Return the (X, Y) coordinate for the center point of the cell that contains the specified text.  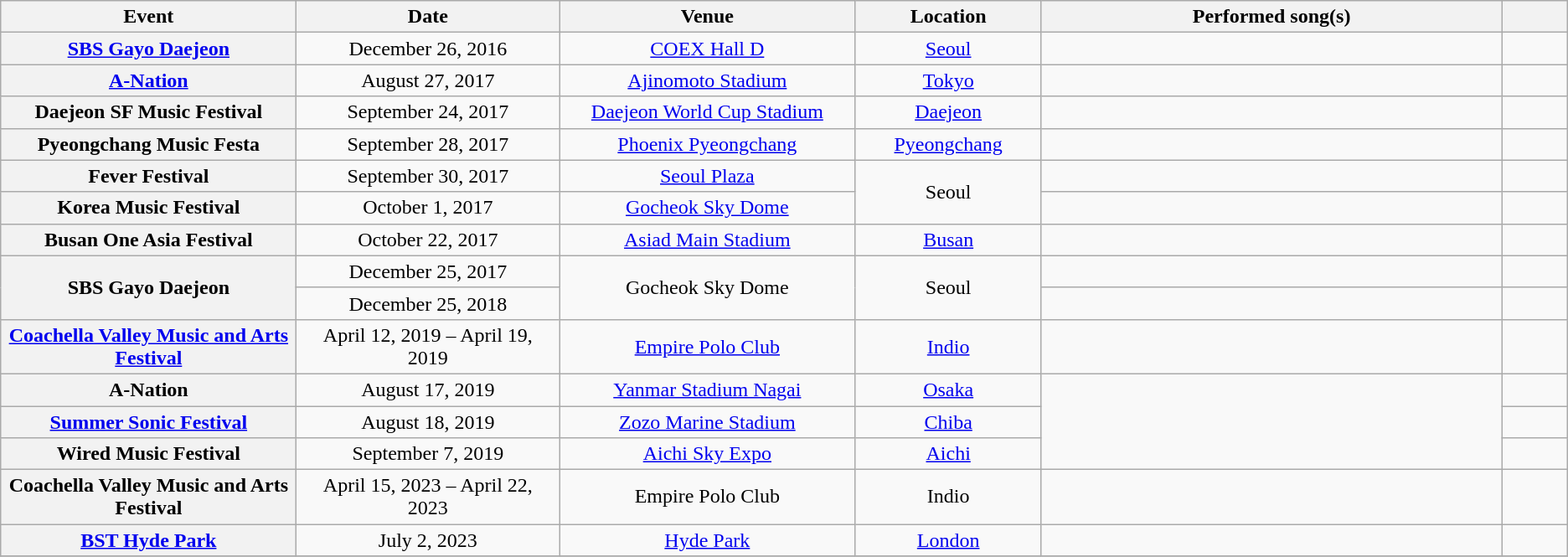
December 25, 2018 (428, 303)
London (948, 540)
Chiba (948, 421)
Osaka (948, 389)
Wired Music Festival (149, 454)
Korea Music Festival (149, 208)
Date (428, 17)
Fever Festival (149, 176)
Yanmar Stadium Nagai (707, 389)
BST Hyde Park (149, 540)
Tokyo (948, 80)
October 22, 2017 (428, 240)
July 2, 2023 (428, 540)
April 12, 2019 – April 19, 2019 (428, 347)
Venue (707, 17)
September 24, 2017 (428, 112)
Ajinomoto Stadium (707, 80)
August 18, 2019 (428, 421)
Hyde Park (707, 540)
Pyeongchang Music Festa (149, 144)
Busan (948, 240)
Daejeon World Cup Stadium (707, 112)
Aichi Sky Expo (707, 454)
September 30, 2017 (428, 176)
COEX Hall D (707, 49)
April 15, 2023 – April 22, 2023 (428, 498)
Asiad Main Stadium (707, 240)
Summer Sonic Festival (149, 421)
Daejeon (948, 112)
October 1, 2017 (428, 208)
Daejeon SF Music Festival (149, 112)
Phoenix Pyeongchang (707, 144)
Event (149, 17)
December 26, 2016 (428, 49)
Pyeongchang (948, 144)
Busan One Asia Festival (149, 240)
Seoul Plaza (707, 176)
September 28, 2017 (428, 144)
Location (948, 17)
Performed song(s) (1271, 17)
September 7, 2019 (428, 454)
August 17, 2019 (428, 389)
December 25, 2017 (428, 271)
August 27, 2017 (428, 80)
Zozo Marine Stadium (707, 421)
Aichi (948, 454)
